Identify which cell holds the provided text, then report its (x, y) central coordinate. 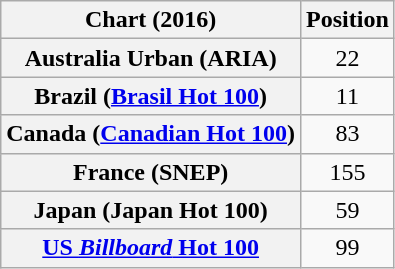
99 (348, 248)
155 (348, 172)
Canada (Canadian Hot 100) (151, 134)
22 (348, 58)
US Billboard Hot 100 (151, 248)
Japan (Japan Hot 100) (151, 210)
Australia Urban (ARIA) (151, 58)
59 (348, 210)
France (SNEP) (151, 172)
83 (348, 134)
Brazil (Brasil Hot 100) (151, 96)
Chart (2016) (151, 20)
Position (348, 20)
11 (348, 96)
